Return [X, Y] of the center of cell containing provided text 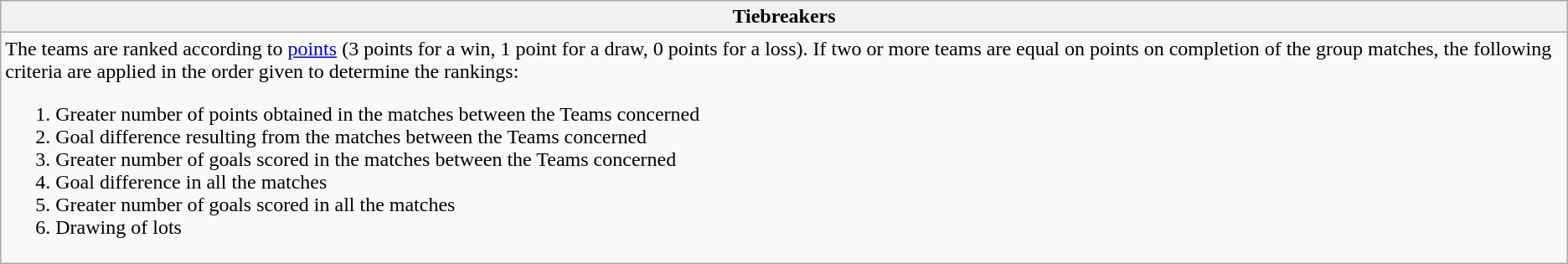
Tiebreakers [784, 17]
